Determine the [X, Y] coordinate at the center of the cell enclosing the given text.  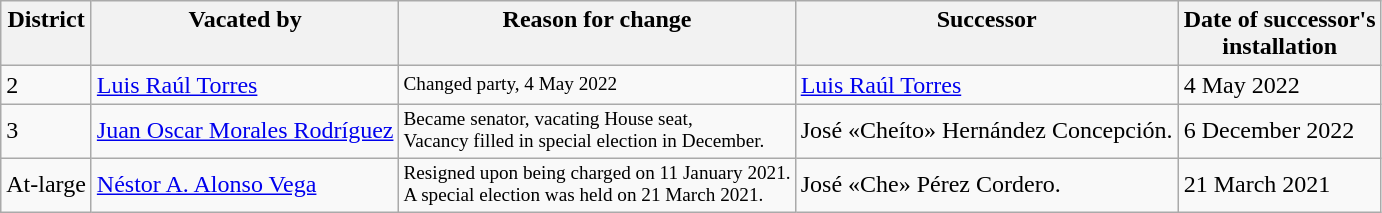
Changed party, 4 May 2022 [597, 85]
Néstor A. Alonso Vega [245, 185]
3 [46, 131]
4 May 2022 [1280, 85]
21 March 2021 [1280, 185]
Juan Oscar Morales Rodríguez [245, 131]
José «Cheíto» Hernández Concepción. [986, 131]
6 December 2022 [1280, 131]
Vacated by [245, 34]
Successor [986, 34]
Resigned upon being charged on 11 January 2021. A special election was held on 21 March 2021. [597, 185]
Date of successor'sinstallation [1280, 34]
Reason for change [597, 34]
2 [46, 85]
Became senator, vacating House seat, Vacancy filled in special election in December. [597, 131]
District [46, 34]
At-large [46, 185]
José «Che» Pérez Cordero. [986, 185]
